Scan for the cell matching the given text and deliver its [X, Y] coordinate at center. 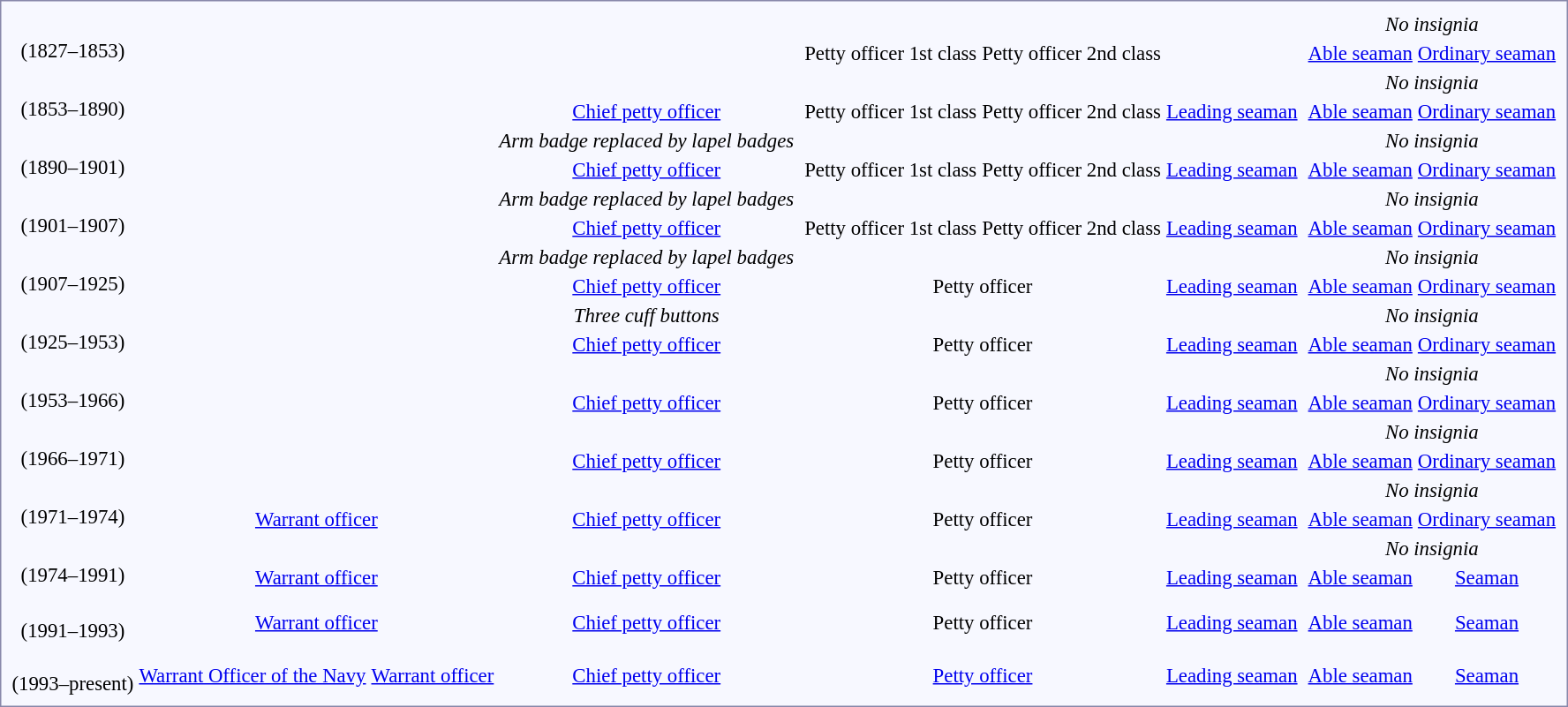
(1993–present) [72, 671]
(1974–1991) [72, 563]
(1907–1925) [72, 272]
(1991–1993) [72, 618]
(1953–1966) [72, 388]
Three cuff buttons [646, 315]
(1925–1953) [72, 330]
(1971–1974) [72, 505]
(1827–1853) [72, 39]
(1901–1907) [72, 214]
Warrant Officer of the Navy [253, 674]
(1890–1901) [72, 155]
(1853–1890) [72, 97]
(1966–1971) [72, 447]
